Capture the cell that displays the provided text and extract its [X, Y] central coordinate. 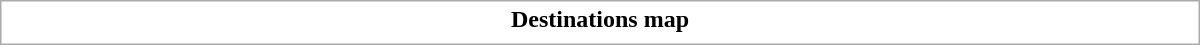
Destinations map [600, 19]
